Output the (X, Y) coordinate of the center of the cell containing the given text.  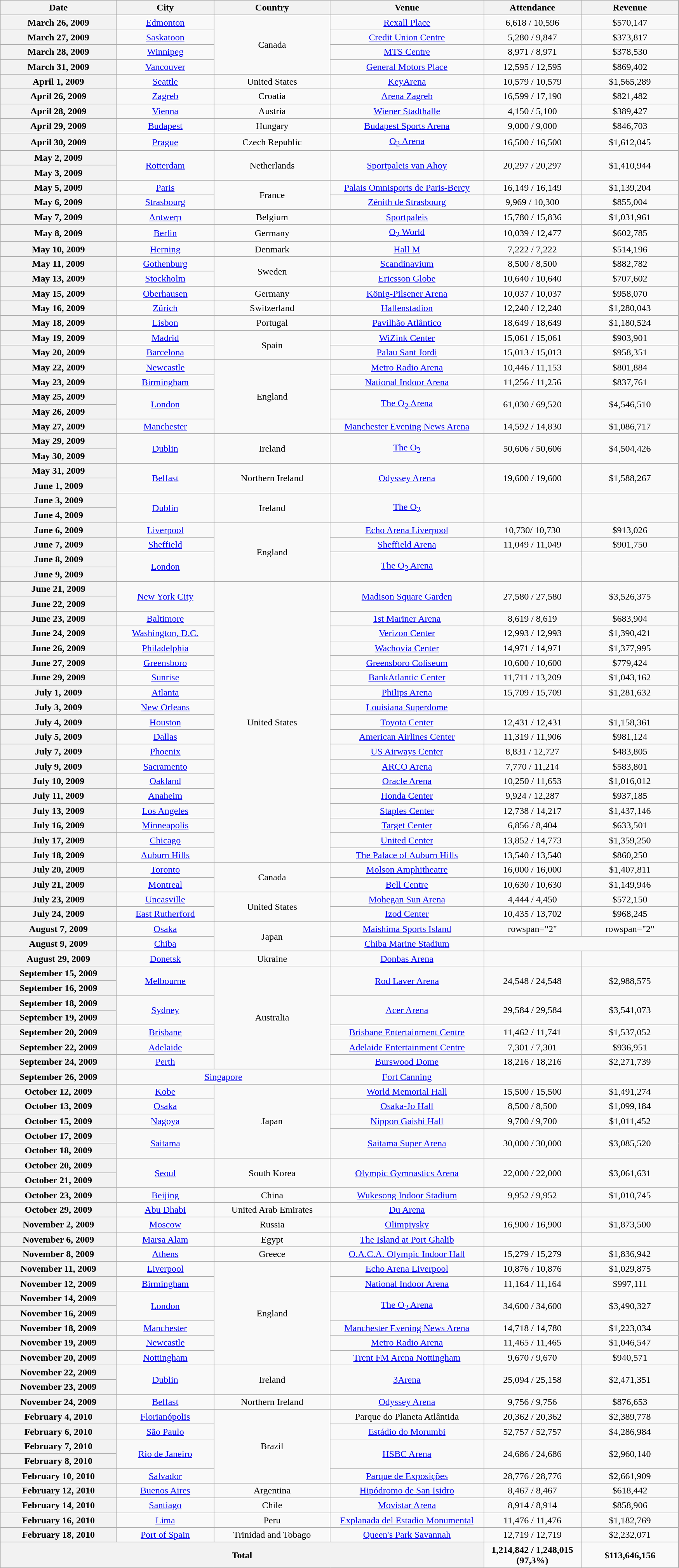
Athens (165, 1254)
October 18, 2009 (58, 1151)
20,297 / 20,297 (532, 165)
February 10, 2010 (58, 1476)
$378,530 (630, 52)
November 2, 2009 (58, 1224)
52,757 / 52,757 (532, 1431)
1st Mariner Arena (407, 619)
$937,185 (630, 796)
September 18, 2009 (58, 1003)
June 6, 2009 (58, 530)
July 20, 2009 (58, 870)
$779,424 (630, 663)
February 6, 2010 (58, 1431)
$860,250 (630, 855)
5,280 / 9,847 (532, 37)
11,476 / 11,476 (532, 1520)
Greensboro (165, 663)
November 20, 2009 (58, 1358)
30,000 / 30,000 (532, 1143)
9,700 / 9,700 (532, 1121)
27,580 / 27,580 (532, 596)
France (272, 195)
May 5, 2009 (58, 188)
Buenos Aires (165, 1491)
July 9, 2009 (58, 766)
Explanada del Estadio Monumental (407, 1520)
$3,085,520 (630, 1143)
$1,099,184 (630, 1106)
July 13, 2009 (58, 811)
Louisiana Superdome (407, 707)
Osaka-Jo Hall (407, 1106)
Adelaide (165, 1047)
Wukesong Indoor Stadium (407, 1195)
$1,377,995 (630, 648)
November 22, 2009 (58, 1372)
$913,026 (630, 530)
14,971 / 14,971 (532, 648)
May 23, 2009 (58, 382)
13,540 / 13,540 (532, 855)
Netherlands (272, 165)
Austria (272, 111)
November 24, 2009 (58, 1402)
9,969 / 10,300 (532, 202)
Sydney (165, 1010)
12,993 / 12,993 (532, 633)
9,000 / 9,000 (532, 126)
Palais Omnisports de Paris-Bercy (407, 188)
Du Arena (407, 1210)
Lisbon (165, 323)
15,061 / 15,061 (532, 338)
June 7, 2009 (58, 545)
9,670 / 9,670 (532, 1358)
May 10, 2009 (58, 249)
$821,482 (630, 96)
10,435 / 13,702 (532, 914)
$4,504,426 (630, 448)
8,619 / 8,619 (532, 619)
10,730/ 10,730 (532, 530)
50,606 / 50,606 (532, 448)
Philips Arena (407, 692)
October 20, 2009 (58, 1165)
11,711 / 13,209 (532, 678)
Abu Dhabi (165, 1210)
Egypt (272, 1239)
Auburn Hills (165, 855)
25,094 / 25,158 (532, 1380)
10,876 / 10,876 (532, 1269)
Nagoya (165, 1121)
May 22, 2009 (58, 367)
$1,158,361 (630, 722)
April 26, 2009 (58, 96)
City (165, 8)
Toronto (165, 870)
$1,390,421 (630, 633)
October 15, 2009 (58, 1121)
Singapore (223, 1077)
22,000 / 22,000 (532, 1173)
$1,565,289 (630, 82)
South Korea (272, 1173)
Queen's Park Savannah (407, 1535)
June 29, 2009 (58, 678)
March 26, 2009 (58, 23)
$2,232,071 (630, 1535)
$1,410,944 (630, 165)
$2,471,351 (630, 1380)
$1,873,500 (630, 1224)
Hall M (407, 249)
Phoenix (165, 751)
8,467 / 8,467 (532, 1491)
Prague (165, 142)
WiZink Center (407, 338)
Country (272, 8)
1,214,842 / 1,248,015 (97,3%) (532, 1555)
$3,526,375 (630, 596)
Nottingham (165, 1358)
July 5, 2009 (58, 737)
$3,061,631 (630, 1173)
$1,612,045 (630, 142)
$858,906 (630, 1505)
$2,960,140 (630, 1453)
24,548 / 24,548 (532, 980)
Santiago (165, 1505)
Credit Union Centre (407, 37)
$1,537,052 (630, 1033)
15,279 / 15,279 (532, 1254)
61,030 / 69,520 (532, 404)
May 18, 2009 (58, 323)
11,164 / 11,164 (532, 1284)
Attendance (532, 8)
July 21, 2009 (58, 885)
O.A.C.A. Olympic Indoor Hall (407, 1254)
4,150 / 5,100 (532, 111)
March 31, 2009 (58, 67)
May 20, 2009 (58, 353)
Baltimore (165, 619)
September 16, 2009 (58, 988)
10,640 / 10,640 (532, 278)
May 30, 2009 (58, 456)
July 3, 2009 (58, 707)
Hungary (272, 126)
Los Angeles (165, 811)
September 24, 2009 (58, 1062)
$876,653 (630, 1402)
May 6, 2009 (58, 202)
$570,147 (630, 23)
$113,646,156 (630, 1555)
Budapest Sports Arena (407, 126)
September 19, 2009 (58, 1018)
$869,402 (630, 67)
Sweden (272, 271)
Trinidad and Tobago (272, 1535)
9,952 / 9,952 (532, 1195)
Minneapolis (165, 826)
May 2, 2009 (58, 158)
$903,901 (630, 338)
June 26, 2009 (58, 648)
June 23, 2009 (58, 619)
$1,043,162 (630, 678)
12,431 / 12,431 (532, 722)
February 4, 2010 (58, 1417)
$940,571 (630, 1358)
November 18, 2009 (58, 1328)
Chiba Marine Stadium (407, 944)
Stockholm (165, 278)
US Airways Center (407, 751)
New York City (165, 596)
February 16, 2010 (58, 1520)
6,856 / 8,404 (532, 826)
$1,011,452 (630, 1121)
16,000 / 16,000 (532, 870)
Atlanta (165, 692)
Sheffield Arena (407, 545)
8,831 / 12,727 (532, 751)
$1,836,942 (630, 1254)
May 7, 2009 (58, 217)
$4,546,510 (630, 404)
Madison Square Garden (407, 596)
Estádio do Morumbi (407, 1431)
$1,437,146 (630, 811)
May 26, 2009 (58, 412)
São Paulo (165, 1431)
16,599 / 17,190 (532, 96)
September 20, 2009 (58, 1033)
Parque do Planeta Atlântida (407, 1417)
September 22, 2009 (58, 1047)
BankAtlantic Center (407, 678)
July 10, 2009 (58, 781)
Switzerland (272, 308)
Winnipeg (165, 52)
July 18, 2009 (58, 855)
October 23, 2009 (58, 1195)
Rotterdam (165, 165)
18,649 / 18,649 (532, 323)
11,319 / 11,906 (532, 737)
September 15, 2009 (58, 973)
11,462 / 11,741 (532, 1033)
$3,541,073 (630, 1010)
Palau Sant Jordi (407, 353)
Toyota Center (407, 722)
Seoul (165, 1173)
Saitama (165, 1143)
April 28, 2009 (58, 111)
The Island at Port Ghalib (407, 1239)
June 9, 2009 (58, 574)
Target Center (407, 826)
$514,196 (630, 249)
Sacramento (165, 766)
$4,286,984 (630, 1431)
Antwerp (165, 217)
$968,245 (630, 914)
Philadelphia (165, 648)
14,592 / 14,830 (532, 426)
18,216 / 18,216 (532, 1062)
$1,029,875 (630, 1269)
Date (58, 8)
Moscow (165, 1224)
Perth (165, 1062)
Adelaide Entertainment Centre (407, 1047)
Rod Laver Arena (407, 980)
May 31, 2009 (58, 471)
Revenue (630, 8)
Olimpiysky (407, 1224)
March 28, 2009 (58, 52)
8,971 / 8,971 (532, 52)
$373,817 (630, 37)
May 25, 2009 (58, 397)
Argentina (272, 1491)
16,900 / 16,900 (532, 1224)
$1,588,267 (630, 478)
$901,750 (630, 545)
$707,602 (630, 278)
10,579 / 10,579 (532, 82)
16,500 / 16,500 (532, 142)
May 13, 2009 (58, 278)
$618,442 (630, 1491)
Bell Centre (407, 885)
Paris (165, 188)
November 19, 2009 (58, 1343)
11,049 / 11,049 (532, 545)
Chicago (165, 840)
12,719 / 12,719 (532, 1535)
Denmark (272, 249)
15,013 / 15,013 (532, 353)
Spain (272, 345)
$855,004 (630, 202)
July 11, 2009 (58, 796)
10,250 / 11,653 (532, 781)
Molson Amphitheatre (407, 870)
March 27, 2009 (58, 37)
October 13, 2009 (58, 1106)
Trent FM Arena Nottingham (407, 1358)
$583,801 (630, 766)
Movistar Arena (407, 1505)
July 24, 2009 (58, 914)
Staples Center (407, 811)
Donbas Arena (407, 958)
20,362 / 20,362 (532, 1417)
Nippon Gaishi Hall (407, 1121)
April 1, 2009 (58, 82)
9,756 / 9,756 (532, 1402)
February 14, 2010 (58, 1505)
American Airlines Center (407, 737)
Oakland (165, 781)
Parque de Exposições (407, 1476)
Salvador (165, 1476)
$2,389,778 (630, 1417)
February 18, 2010 (58, 1535)
$1,280,043 (630, 308)
Sheffield (165, 545)
Olympic Gymnastics Arena (407, 1173)
June 1, 2009 (58, 485)
Fort Canning (407, 1077)
$1,010,745 (630, 1195)
$602,785 (630, 233)
13,852 / 14,773 (532, 840)
Brazil (272, 1446)
8,914 / 8,914 (532, 1505)
May 27, 2009 (58, 426)
Seattle (165, 82)
World Memorial Hall (407, 1092)
19,600 / 19,600 (532, 478)
Pavilhão Atlântico (407, 323)
November 14, 2009 (58, 1299)
$1,281,632 (630, 692)
$683,904 (630, 619)
October 17, 2009 (58, 1136)
Brisbane Entertainment Centre (407, 1033)
United Center (407, 840)
Zénith de Strasbourg (407, 202)
O2 Arena (407, 142)
September 26, 2009 (58, 1077)
Hallenstadion (407, 308)
Czech Republic (272, 142)
KeyArena (407, 82)
10,446 / 11,153 (532, 367)
August 9, 2009 (58, 944)
Croatia (272, 96)
Arena Zagreb (407, 96)
July 17, 2009 (58, 840)
$1,086,717 (630, 426)
Ericsson Globe (407, 278)
East Rutherford (165, 914)
May 15, 2009 (58, 293)
Beijing (165, 1195)
29,584 / 29,584 (532, 1010)
12,738 / 14,217 (532, 811)
Zürich (165, 308)
June 22, 2009 (58, 604)
15,500 / 15,500 (532, 1092)
April 29, 2009 (58, 126)
Verizon Center (407, 633)
$837,761 (630, 382)
4,444 / 4,450 (532, 899)
United Arab Emirates (272, 1210)
$1,031,961 (630, 217)
May 16, 2009 (58, 308)
July 7, 2009 (58, 751)
Oracle Arena (407, 781)
July 4, 2009 (58, 722)
October 12, 2009 (58, 1092)
Honda Center (407, 796)
Melbourne (165, 980)
$389,427 (630, 111)
November 6, 2009 (58, 1239)
O2 World (407, 233)
June 3, 2009 (58, 500)
$801,884 (630, 367)
7,222 / 7,222 (532, 249)
Oberhausen (165, 293)
Sunrise (165, 678)
$2,988,575 (630, 980)
$3,490,327 (630, 1306)
Belgium (272, 217)
Vancouver (165, 67)
15,780 / 15,836 (532, 217)
Chiba (165, 944)
Edmonton (165, 23)
Portugal (272, 323)
Ukraine (272, 958)
Marsa Alam (165, 1239)
November 11, 2009 (58, 1269)
China (272, 1195)
14,718 / 14,780 (532, 1328)
Wachovia Center (407, 648)
Berlin (165, 233)
Zagreb (165, 96)
$1,149,946 (630, 885)
$936,951 (630, 1047)
June 27, 2009 (58, 663)
May 19, 2009 (58, 338)
$1,046,547 (630, 1343)
Peru (272, 1520)
$1,223,034 (630, 1328)
Maishima Sports Island (407, 929)
Greece (272, 1254)
$2,661,909 (630, 1476)
28,776 / 28,776 (532, 1476)
$1,182,769 (630, 1520)
May 29, 2009 (58, 441)
Sportpaleis van Ahoy (407, 165)
Wiener Stadthalle (407, 111)
June 24, 2009 (58, 633)
Uncasville (165, 899)
Brisbane (165, 1033)
November 12, 2009 (58, 1284)
$1,407,811 (630, 870)
König-Pilsener Arena (407, 293)
Saitama Super Arena (407, 1143)
12,240 / 12,240 (532, 308)
Burswood Dome (407, 1062)
$572,150 (630, 899)
Sportpaleis (407, 217)
General Motors Place (407, 67)
10,630 / 10,630 (532, 885)
Total (242, 1555)
Dallas (165, 737)
Herning (165, 249)
Rexall Place (407, 23)
Mohegan Sun Arena (407, 899)
$958,070 (630, 293)
16,149 / 16,149 (532, 188)
June 21, 2009 (58, 589)
Washington, D.C. (165, 633)
Lima (165, 1520)
$1,491,274 (630, 1092)
9,924 / 12,287 (532, 796)
May 8, 2009 (58, 233)
Saskatoon (165, 37)
August 7, 2009 (58, 929)
November 8, 2009 (58, 1254)
3Arena (407, 1380)
October 29, 2009 (58, 1210)
July 16, 2009 (58, 826)
October 21, 2009 (58, 1180)
12,595 / 12,595 (532, 67)
Donetsk (165, 958)
The Palace of Auburn Hills (407, 855)
$981,124 (630, 737)
Australia (272, 1017)
Strasbourg (165, 202)
June 4, 2009 (58, 515)
April 30, 2009 (58, 142)
24,686 / 24,686 (532, 1453)
February 7, 2010 (58, 1446)
Houston (165, 722)
$846,703 (630, 126)
10,037 / 10,037 (532, 293)
August 29, 2009 (58, 958)
Russia (272, 1224)
Budapest (165, 126)
November 16, 2009 (58, 1313)
Montreal (165, 885)
New Orleans (165, 707)
Port of Spain (165, 1535)
February 12, 2010 (58, 1491)
$997,111 (630, 1284)
MTS Centre (407, 52)
Anaheim (165, 796)
$958,351 (630, 353)
Vienna (165, 111)
$483,805 (630, 751)
Izod Center (407, 914)
10,600 / 10,600 (532, 663)
Greensboro Coliseum (407, 663)
$882,782 (630, 264)
HSBC Arena (407, 1453)
July 23, 2009 (58, 899)
May 3, 2009 (58, 173)
7,301 / 7,301 (532, 1047)
Kobe (165, 1092)
ARCO Arena (407, 766)
7,770 / 11,214 (532, 766)
34,600 / 34,600 (532, 1306)
$1,359,250 (630, 840)
$1,016,012 (630, 781)
Venue (407, 8)
11,256 / 11,256 (532, 382)
$1,180,524 (630, 323)
Florianópolis (165, 1417)
May 11, 2009 (58, 264)
6,618 / 10,596 (532, 23)
$1,139,204 (630, 188)
15,709 / 15,709 (532, 692)
Acer Arena (407, 1010)
Rio de Janeiro (165, 1453)
Chile (272, 1505)
Hipódromo de San Isidro (407, 1491)
July 1, 2009 (58, 692)
June 8, 2009 (58, 560)
February 8, 2010 (58, 1461)
Gothenburg (165, 264)
Barcelona (165, 353)
$633,501 (630, 826)
11,465 / 11,465 (532, 1343)
Madrid (165, 338)
November 23, 2009 (58, 1387)
Scandinavium (407, 264)
10,039 / 12,477 (532, 233)
$2,271,739 (630, 1062)
